From the cell containing the given text, extract its center point as (X, Y) coordinate. 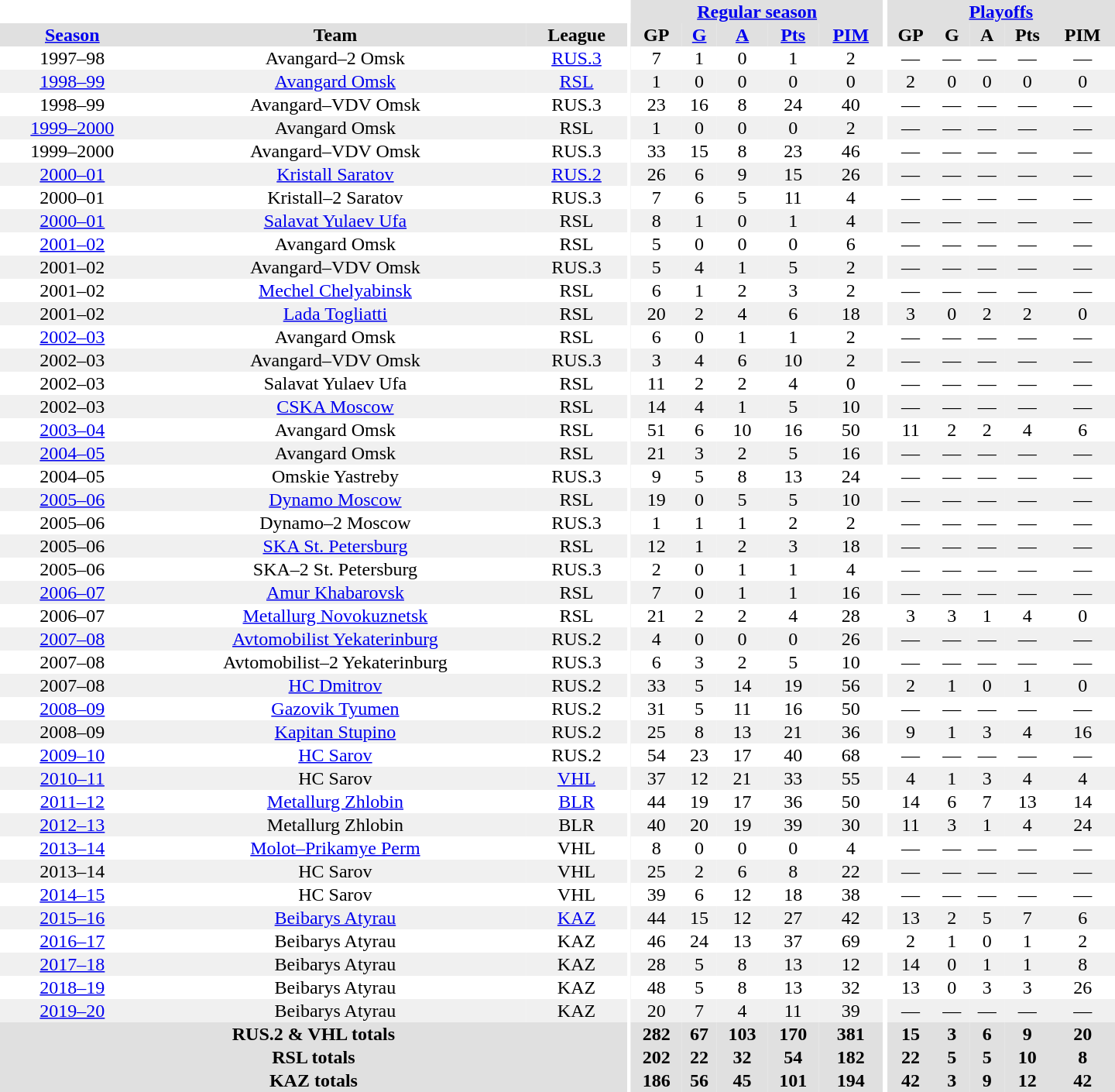
Kristall–2 Saratov (335, 197)
2014–15 (73, 895)
2015–16 (73, 918)
Avtomobilist–2 Yekaterinburg (335, 662)
2017–18 (73, 964)
282 (657, 1034)
RSL totals (314, 1057)
27 (793, 918)
KAZ totals (314, 1080)
2012–13 (73, 825)
194 (851, 1080)
2011–12 (73, 802)
Avangard–2 Omsk (335, 58)
Metallurg Novokuznetsk (335, 616)
45 (743, 1080)
38 (851, 895)
31 (657, 709)
2018–19 (73, 987)
Team (335, 35)
Regular season (757, 12)
51 (657, 430)
Gazovik Tyumen (335, 709)
202 (657, 1057)
186 (657, 1080)
Amur Khabarovsk (335, 592)
Dynamo–2 Moscow (335, 523)
Omskie Yastreby (335, 476)
SKA St. Petersburg (335, 546)
48 (657, 987)
68 (851, 755)
Dynamo Moscow (335, 500)
HC Dmitrov (335, 685)
Molot–Prikamye Perm (335, 848)
2009–10 (73, 755)
170 (793, 1034)
1997–98 (73, 58)
55 (851, 778)
2010–11 (73, 778)
69 (851, 941)
Season (73, 35)
League (576, 35)
Kapitan Stupino (335, 732)
RUS.2 & VHL totals (314, 1034)
Lada Togliatti (335, 314)
2003–04 (73, 430)
CSKA Moscow (335, 407)
2019–20 (73, 1011)
103 (743, 1034)
381 (851, 1034)
Avtomobilist Yekaterinburg (335, 639)
SKA–2 St. Petersburg (335, 569)
Playoffs (1001, 12)
182 (851, 1057)
67 (698, 1034)
Kristall Saratov (335, 174)
2016–17 (73, 941)
101 (793, 1080)
30 (851, 825)
Mechel Chelyabinsk (335, 290)
